Capture the cell that displays the provided text and extract its [X, Y] central coordinate. 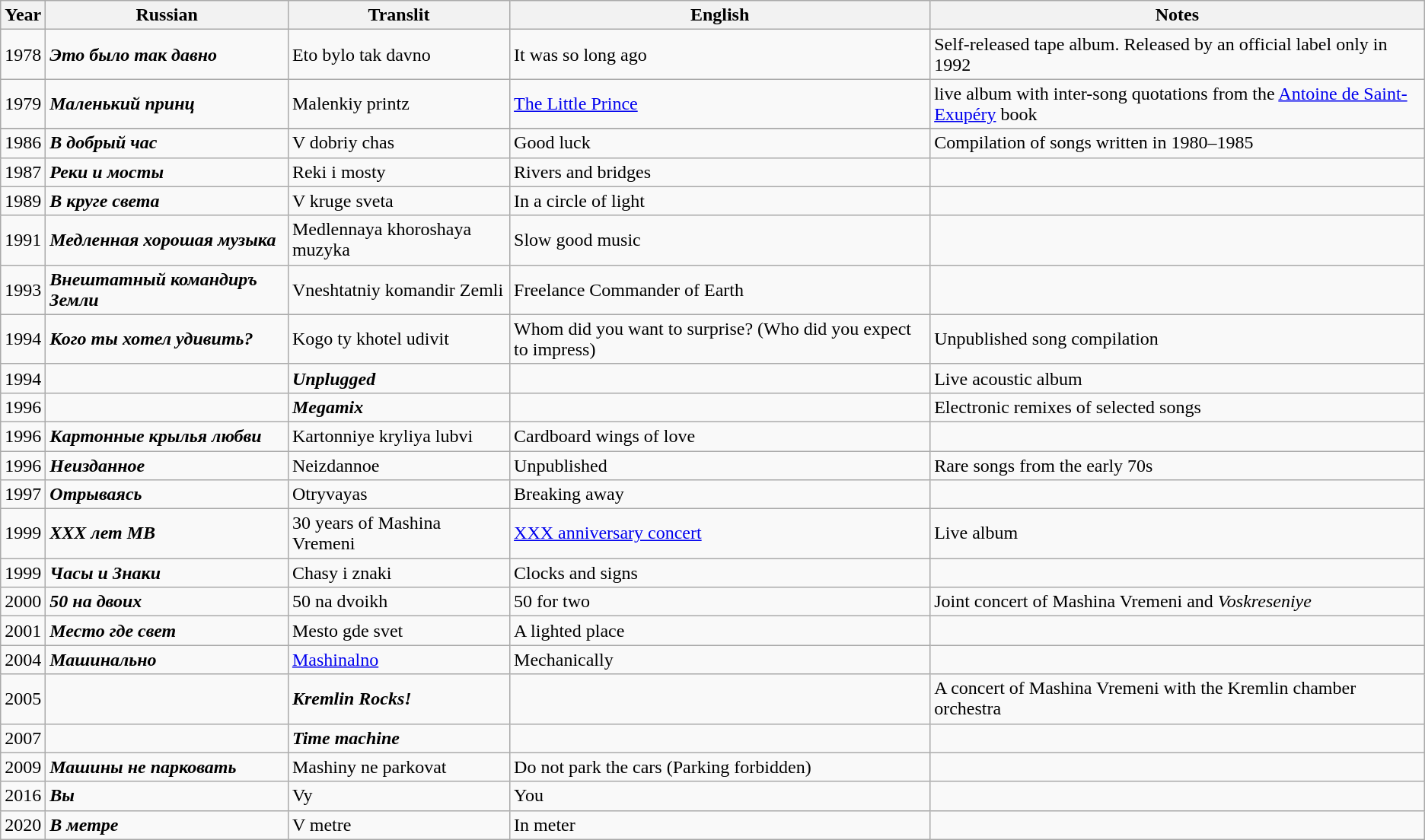
Отрываясь [167, 495]
Маленький принц [167, 103]
Clocks and signs [720, 573]
Вы [167, 796]
Neizdannoe [399, 465]
Медленная хорошая музыка [167, 240]
Translit [399, 15]
It was so long ago [720, 55]
Неизданное [167, 465]
Unplugged [399, 378]
A lighted place [720, 631]
V kruge sveta [399, 201]
XXX anniversary concert [720, 534]
1978 [23, 55]
Chasy i znaki [399, 573]
2020 [23, 825]
Кого ты хотел удивить? [167, 339]
В добрый час [167, 143]
Mashiny ne parkovat [399, 767]
Time machine [399, 738]
Megamix [399, 407]
Live acoustic album [1178, 378]
Машинально [167, 660]
Self-released tape album. Released by an official label only in 1992 [1178, 55]
Malenkiy printz [399, 103]
English [720, 15]
Vy [399, 796]
Машины не парковать [167, 767]
V metre [399, 825]
Reki i mosty [399, 172]
Kartonniye kryliya lubvi [399, 436]
1979 [23, 103]
Whom did you want to surprise? (Who did you expect to impress) [720, 339]
2007 [23, 738]
2000 [23, 602]
Часы и Знаки [167, 573]
Kremlin Rocks! [399, 698]
Место где свет [167, 631]
Joint concert of Mashina Vremeni and Voskreseniye [1178, 602]
1997 [23, 495]
Slow good music [720, 240]
Mashinalno [399, 660]
Kogo ty khotel udivit [399, 339]
In meter [720, 825]
Notes [1178, 15]
1987 [23, 172]
50 на двоих [167, 602]
Mechanically [720, 660]
Rare songs from the early 70s [1178, 465]
Year [23, 15]
Russian [167, 15]
live album with inter-song quotations from the Antoine de Saint-Exupéry book [1178, 103]
Mesto gde svet [399, 631]
1989 [23, 201]
ХХХ лет МВ [167, 534]
Do not park the cars (Parking forbidden) [720, 767]
Cardboard wings of love [720, 436]
In a circle of light [720, 201]
1993 [23, 289]
50 na dvoikh [399, 602]
Реки и мосты [167, 172]
50 for two [720, 602]
Картонные крылья любви [167, 436]
В метре [167, 825]
Внештатный командиръ Земли [167, 289]
1991 [23, 240]
1986 [23, 143]
Otryvayas [399, 495]
Electronic remixes of selected songs [1178, 407]
The Little Prince [720, 103]
2016 [23, 796]
Breaking away [720, 495]
2001 [23, 631]
30 years of Mashina Vremeni [399, 534]
2004 [23, 660]
Vneshtatniy komandir Zemli [399, 289]
Compilation of songs written in 1980–1985 [1178, 143]
Rivers and bridges [720, 172]
Freelance Commander of Earth [720, 289]
Good luck [720, 143]
A concert of Mashina Vremeni with the Kremlin chamber orchestra [1178, 698]
2005 [23, 698]
В круге света [167, 201]
V dobriy chas [399, 143]
Unpublished song compilation [1178, 339]
Live album [1178, 534]
2009 [23, 767]
Unpublished [720, 465]
Это было так давно [167, 55]
Medlennaya khoroshaya muzyka [399, 240]
You [720, 796]
Eto bylo tak davno [399, 55]
